Determine the (x, y) coordinate at the center of the cell enclosing the given text.  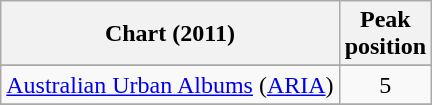
Chart (2011) (170, 34)
Australian Urban Albums (ARIA) (170, 85)
Peakposition (385, 34)
5 (385, 85)
